Determine the [X, Y] coordinate at the center of the cell enclosing the given text.  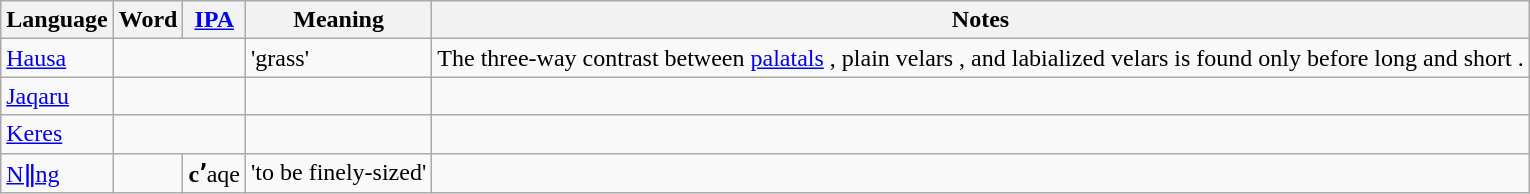
'grass' [338, 58]
Jaqaru [57, 96]
cʼaqe [214, 173]
Keres [57, 134]
Hausa [57, 58]
The three-way contrast between palatals , plain velars , and labialized velars is found only before long and short . [980, 58]
'to be finely-sized' [338, 173]
Meaning [338, 20]
Nǁng [57, 173]
Notes [980, 20]
Word [148, 20]
IPA [214, 20]
Language [57, 20]
